Identify which cell holds the provided text, then report its [x, y] central coordinate. 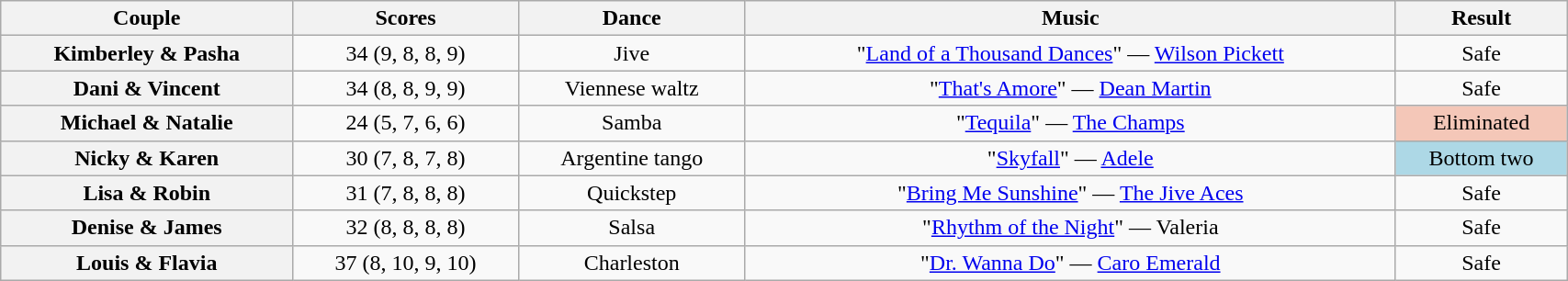
Music [1070, 18]
Michael & Natalie [147, 123]
"Tequila" — The Champs [1070, 123]
34 (9, 8, 8, 9) [406, 53]
"Rhythm of the Night" — Valeria [1070, 228]
Denise & James [147, 228]
Dance [632, 18]
Jive [632, 53]
Couple [147, 18]
Dani & Vincent [147, 88]
37 (8, 10, 9, 10) [406, 263]
Quickstep [632, 193]
24 (5, 7, 6, 6) [406, 123]
31 (7, 8, 8, 8) [406, 193]
Louis & Flavia [147, 263]
Nicky & Karen [147, 158]
Eliminated [1481, 123]
"Dr. Wanna Do" — Caro Emerald [1070, 263]
Kimberley & Pasha [147, 53]
"Skyfall" — Adele [1070, 158]
Viennese waltz [632, 88]
Bottom two [1481, 158]
Scores [406, 18]
"Bring Me Sunshine" — The Jive Aces [1070, 193]
30 (7, 8, 7, 8) [406, 158]
Argentine tango [632, 158]
Lisa & Robin [147, 193]
34 (8, 8, 9, 9) [406, 88]
"Land of a Thousand Dances" — Wilson Pickett [1070, 53]
Salsa [632, 228]
Samba [632, 123]
32 (8, 8, 8, 8) [406, 228]
"That's Amore" — Dean Martin [1070, 88]
Result [1481, 18]
Charleston [632, 263]
